Provide the [x, y] coordinate of the cell's center where the given text is located.  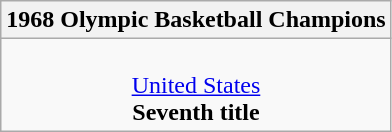
1968 Olympic Basketball Champions [196, 20]
United States Seventh title [196, 85]
